Capture the cell that displays the provided text and extract its (x, y) central coordinate. 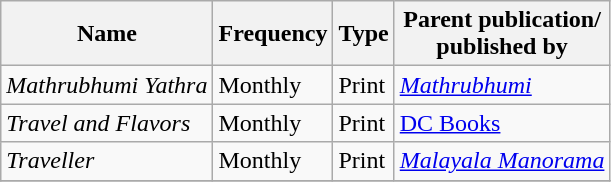
Malayala Manorama (502, 161)
Parent publication/published by (502, 34)
DC Books (502, 123)
Traveller (107, 161)
Mathrubhumi (502, 85)
Mathrubhumi Yathra (107, 85)
Name (107, 34)
Type (364, 34)
Travel and Flavors (107, 123)
Frequency (273, 34)
